Return the [X, Y] coordinate for the center point of the cell that contains the specified text.  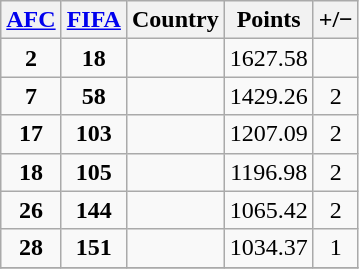
Points [268, 20]
151 [94, 248]
1065.42 [268, 210]
26 [31, 210]
1196.98 [268, 172]
28 [31, 248]
144 [94, 210]
1034.37 [268, 248]
105 [94, 172]
FIFA [94, 20]
1207.09 [268, 134]
17 [31, 134]
1 [336, 248]
58 [94, 96]
AFC [31, 20]
1429.26 [268, 96]
7 [31, 96]
Country [175, 20]
+/− [336, 20]
103 [94, 134]
1627.58 [268, 58]
